For the text-containing cell, return its midpoint in (X, Y) coordinate format. 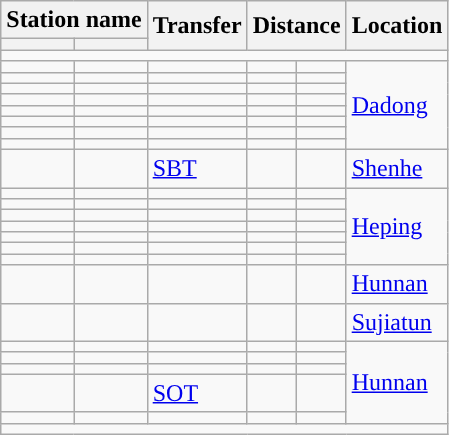
Distance (296, 26)
Location (397, 26)
SOT (197, 393)
Dadong (397, 105)
Station name (74, 20)
Transfer (197, 26)
Shenhe (397, 168)
SBT (197, 168)
Sujiatun (397, 322)
Heping (397, 226)
